Scan for the cell matching the given text and deliver its (x, y) coordinate at center. 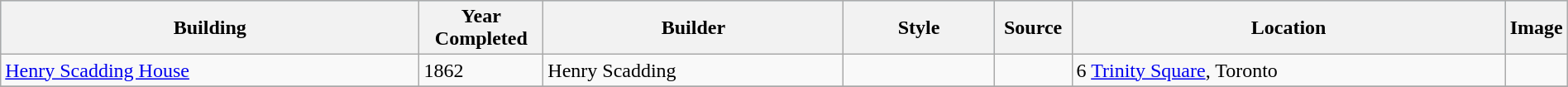
Year Completed (481, 28)
Image (1537, 28)
Source (1033, 28)
Henry Scadding House (210, 70)
1862 (481, 70)
Builder (693, 28)
Style (919, 28)
6 Trinity Square, Toronto (1288, 70)
Building (210, 28)
Location (1288, 28)
Henry Scadding (693, 70)
